Search for the cell housing the specified text and yield its [x, y] center coordinate. 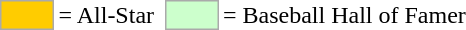
= All-Star [106, 15]
